Detect which cell encompasses the target text, then output its [x, y] center coordinate. 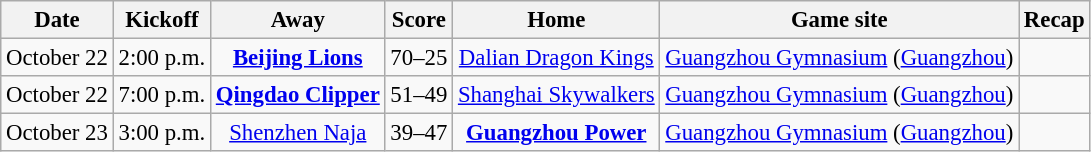
October 23 [57, 133]
Score [419, 20]
Away [298, 20]
Shanghai Skywalkers [556, 95]
Shenzhen Naja [298, 133]
Recap [1054, 20]
7:00 p.m. [162, 95]
2:00 p.m. [162, 58]
Kickoff [162, 20]
70–25 [419, 58]
Dalian Dragon Kings [556, 58]
Home [556, 20]
3:00 p.m. [162, 133]
51–49 [419, 95]
Qingdao Clipper [298, 95]
Beijing Lions [298, 58]
39–47 [419, 133]
Date [57, 20]
Guangzhou Power [556, 133]
Game site [840, 20]
